Find where the given text appears and provide that cell's center as (X, Y) coordinate. 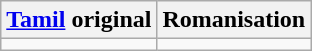
Tamil original (79, 20)
Romanisation (234, 20)
